Capture the cell that displays the provided text and extract its [X, Y] central coordinate. 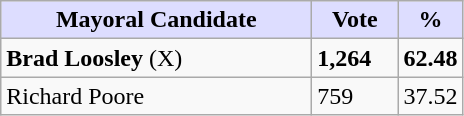
62.48 [430, 58]
% [430, 20]
759 [355, 96]
1,264 [355, 58]
Mayoral Candidate [156, 20]
37.52 [430, 96]
Brad Loosley (X) [156, 58]
Vote [355, 20]
Richard Poore [156, 96]
